For the text-containing cell, return its midpoint in (x, y) coordinate format. 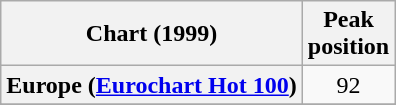
Peakposition (348, 34)
Europe (Eurochart Hot 100) (152, 85)
Chart (1999) (152, 34)
92 (348, 85)
